Return the (X, Y) coordinate for the center point of the cell that contains the specified text.  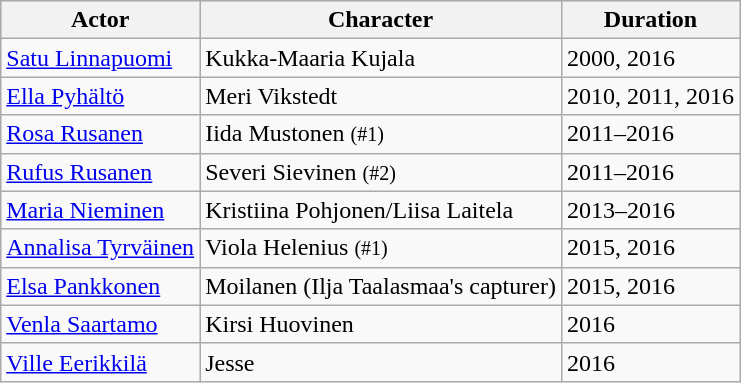
Actor (100, 20)
Satu Linnapuomi (100, 58)
Iida Mustonen (#1) (381, 134)
Annalisa Tyrväinen (100, 248)
Rufus Rusanen (100, 172)
2013–2016 (650, 210)
Ville Eerikkilä (100, 362)
Character (381, 20)
2000, 2016 (650, 58)
Elsa Pankkonen (100, 286)
Meri Vikstedt (381, 96)
2010, 2011, 2016 (650, 96)
Viola Helenius (#1) (381, 248)
Kirsi Huovinen (381, 324)
Venla Saartamo (100, 324)
Ella Pyhältö (100, 96)
Severi Sievinen (#2) (381, 172)
Duration (650, 20)
Jesse (381, 362)
Maria Nieminen (100, 210)
Moilanen (Ilja Taalasmaa's capturer) (381, 286)
Kukka-Maaria Kujala (381, 58)
Rosa Rusanen (100, 134)
Kristiina Pohjonen/Liisa Laitela (381, 210)
